Extract the [x, y] coordinate from the center of the cell holding the provided text.  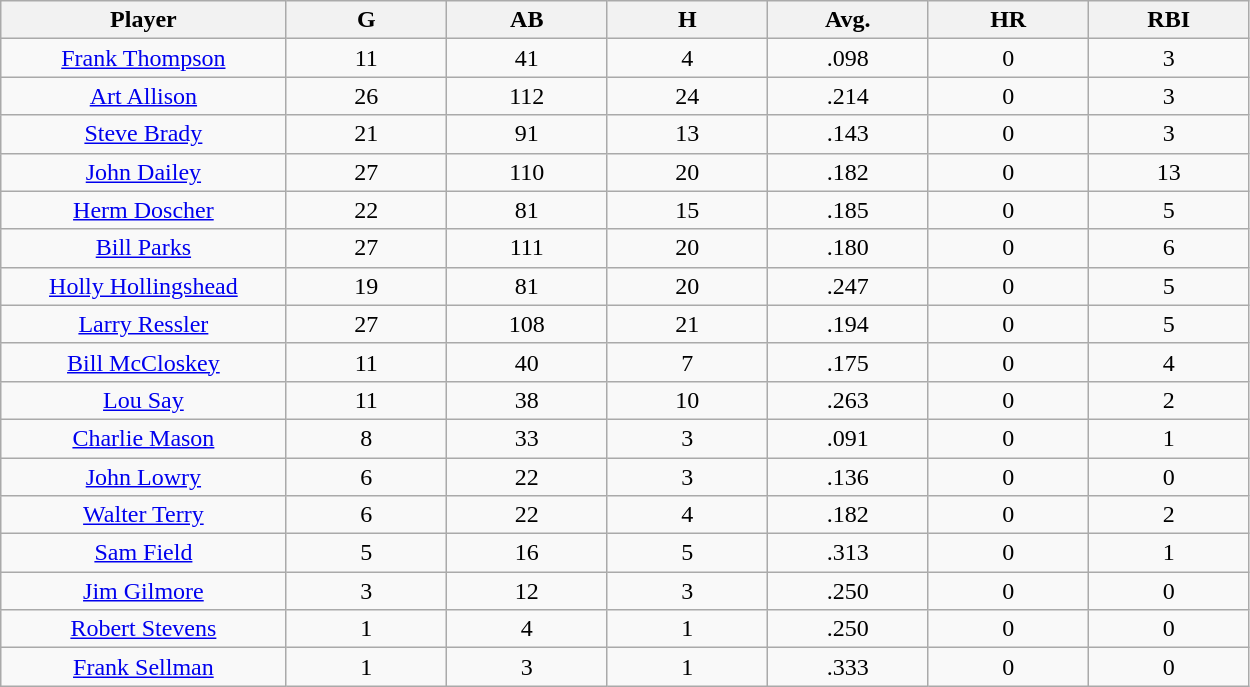
Player [144, 20]
Sam Field [144, 553]
Robert Stevens [144, 629]
.313 [847, 553]
Art Allison [144, 96]
.333 [847, 667]
.214 [847, 96]
Lou Say [144, 400]
Bill Parks [144, 248]
111 [527, 248]
.143 [847, 134]
Jim Gilmore [144, 591]
H [687, 20]
40 [527, 362]
12 [527, 591]
15 [687, 210]
38 [527, 400]
108 [527, 324]
John Lowry [144, 477]
Frank Thompson [144, 58]
10 [687, 400]
Frank Sellman [144, 667]
G [366, 20]
Bill McCloskey [144, 362]
Walter Terry [144, 515]
.136 [847, 477]
RBI [1168, 20]
Charlie Mason [144, 438]
Steve Brady [144, 134]
112 [527, 96]
Larry Ressler [144, 324]
.175 [847, 362]
.091 [847, 438]
41 [527, 58]
Avg. [847, 20]
Herm Doscher [144, 210]
19 [366, 286]
.098 [847, 58]
John Dailey [144, 172]
Holly Hollingshead [144, 286]
.185 [847, 210]
.194 [847, 324]
HR [1008, 20]
.263 [847, 400]
.247 [847, 286]
7 [687, 362]
AB [527, 20]
91 [527, 134]
26 [366, 96]
8 [366, 438]
110 [527, 172]
.180 [847, 248]
33 [527, 438]
16 [527, 553]
24 [687, 96]
